Find where the given text appears and provide that cell's center as [X, Y] coordinate. 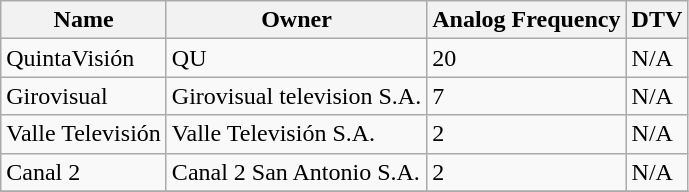
Valle Televisión [84, 134]
Analog Frequency [526, 20]
Canal 2 San Antonio S.A. [296, 172]
Canal 2 [84, 172]
Name [84, 20]
QuintaVisión [84, 58]
Owner [296, 20]
Valle Televisión S.A. [296, 134]
Girovisual television S.A. [296, 96]
7 [526, 96]
QU [296, 58]
20 [526, 58]
DTV [657, 20]
Girovisual [84, 96]
